Return (x, y) of the center of cell containing provided text 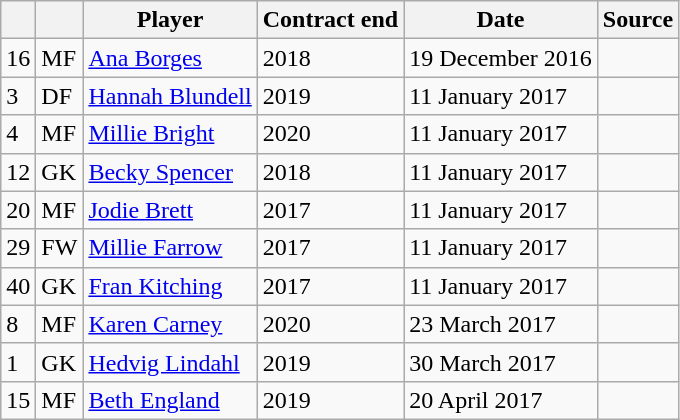
29 (18, 248)
Karen Carney (170, 324)
Fran Kitching (170, 286)
1 (18, 362)
8 (18, 324)
Hannah Blundell (170, 96)
30 March 2017 (501, 362)
Beth England (170, 400)
40 (18, 286)
16 (18, 58)
3 (18, 96)
12 (18, 172)
Source (638, 20)
20 April 2017 (501, 400)
4 (18, 134)
15 (18, 400)
19 December 2016 (501, 58)
FW (60, 248)
Date (501, 20)
DF (60, 96)
Becky Spencer (170, 172)
23 March 2017 (501, 324)
Hedvig Lindahl (170, 362)
20 (18, 210)
Player (170, 20)
Contract end (330, 20)
Millie Farrow (170, 248)
Jodie Brett (170, 210)
Millie Bright (170, 134)
Ana Borges (170, 58)
